Scan for the cell matching the given text and deliver its [x, y] coordinate at center. 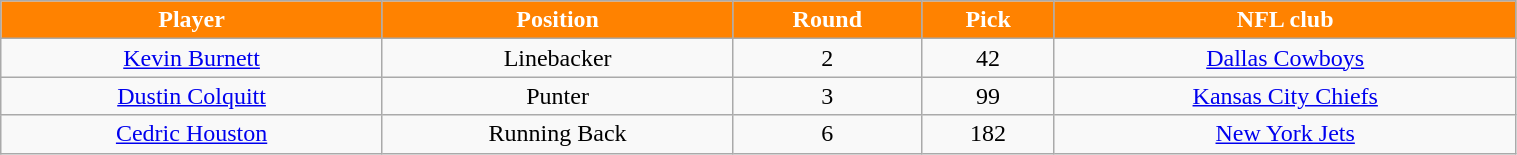
Kevin Burnett [192, 58]
182 [988, 134]
Dallas Cowboys [1285, 58]
Round [828, 20]
Linebacker [557, 58]
99 [988, 96]
42 [988, 58]
2 [828, 58]
Running Back [557, 134]
6 [828, 134]
Dustin Colquitt [192, 96]
NFL club [1285, 20]
New York Jets [1285, 134]
Position [557, 20]
Pick [988, 20]
Player [192, 20]
3 [828, 96]
Cedric Houston [192, 134]
Kansas City Chiefs [1285, 96]
Punter [557, 96]
